Provide the (X, Y) coordinate of the cell's center where the given text is located.  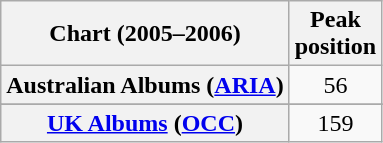
Peakposition (335, 34)
56 (335, 85)
UK Albums (OCC) (145, 123)
Australian Albums (ARIA) (145, 85)
159 (335, 123)
Chart (2005–2006) (145, 34)
